Provide the [x, y] coordinate of the cell's center where the given text is located.  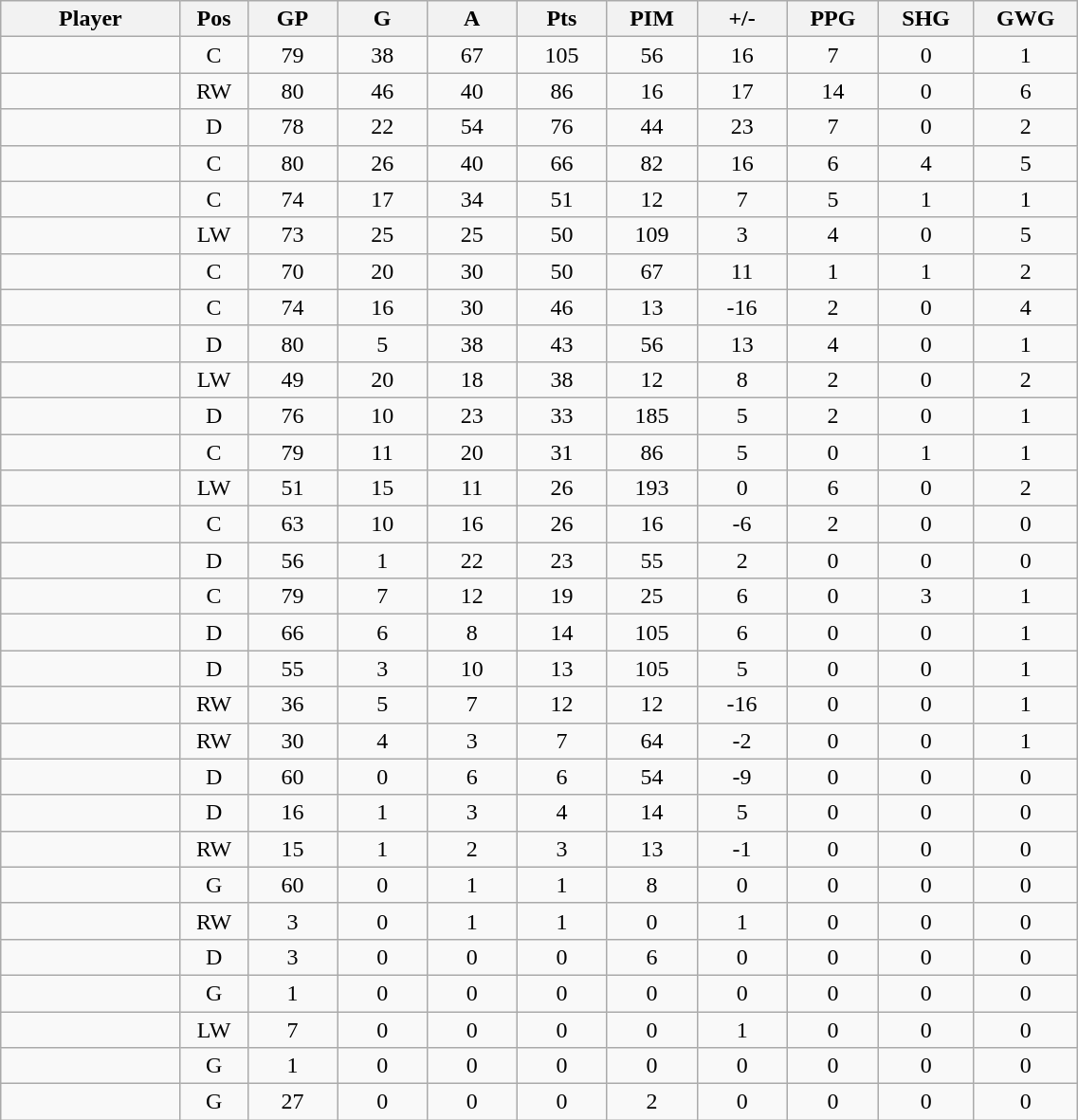
GP [292, 19]
49 [292, 379]
-6 [741, 524]
PPG [832, 19]
33 [561, 415]
PIM [652, 19]
-1 [741, 849]
36 [292, 705]
73 [292, 235]
18 [472, 379]
-9 [741, 777]
GWG [1025, 19]
Player [91, 19]
19 [561, 597]
27 [292, 1102]
34 [472, 199]
185 [652, 415]
+/- [741, 19]
63 [292, 524]
Pts [561, 19]
109 [652, 235]
78 [292, 127]
A [472, 19]
70 [292, 271]
82 [652, 163]
-2 [741, 741]
SHG [926, 19]
31 [561, 452]
193 [652, 488]
64 [652, 741]
44 [652, 127]
Pos [214, 19]
43 [561, 343]
